Locate the cell with the specified text and output its (x, y) center coordinate. 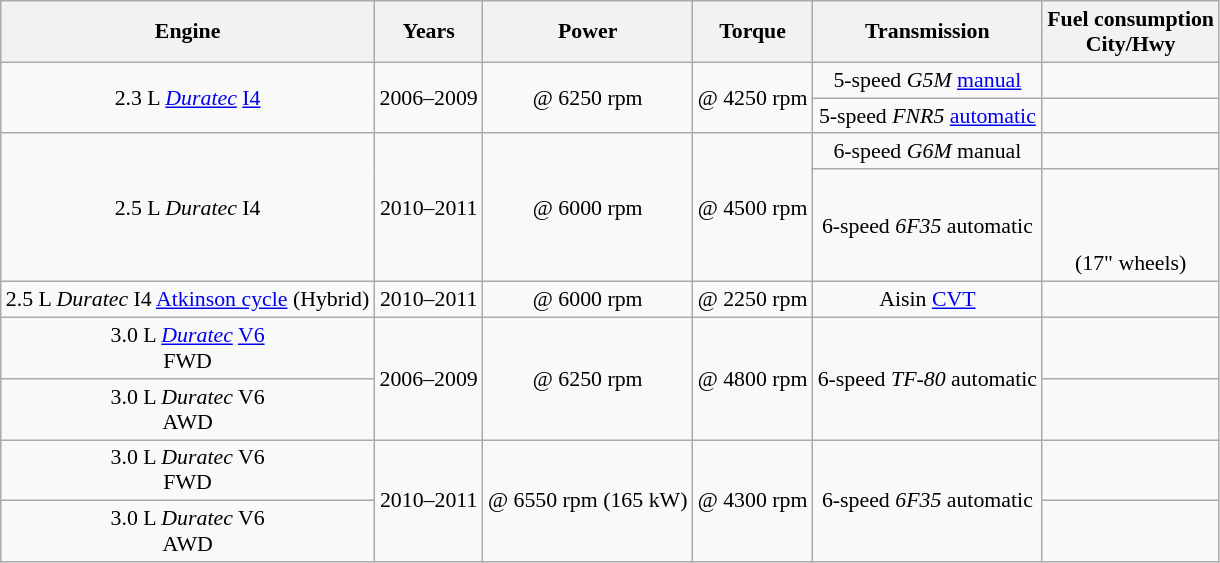
@ 4250 rpm (753, 98)
2.5 L Duratec I4 Atkinson cycle (Hybrid) (188, 299)
Aisin CVT (928, 299)
Power (588, 30)
(17" wheels) (1130, 225)
2.5 L Duratec I4 (188, 207)
Fuel consumptionCity/Hwy (1130, 30)
Transmission (928, 30)
Torque (753, 30)
@ 4300 rpm (753, 500)
Engine (188, 30)
5-speed G5M manual (928, 80)
2.3 L Duratec I4 (188, 98)
@ 6550 rpm (165 kW) (588, 500)
@ 2250 rpm (753, 299)
@ 4500 rpm (753, 207)
5-speed FNR5 automatic (928, 115)
Years (428, 30)
6-speed TF-80 automatic (928, 378)
@ 4800 rpm (753, 378)
6-speed G6M manual (928, 151)
